Provide the (x, y) coordinate of the cell's center where the given text is located.  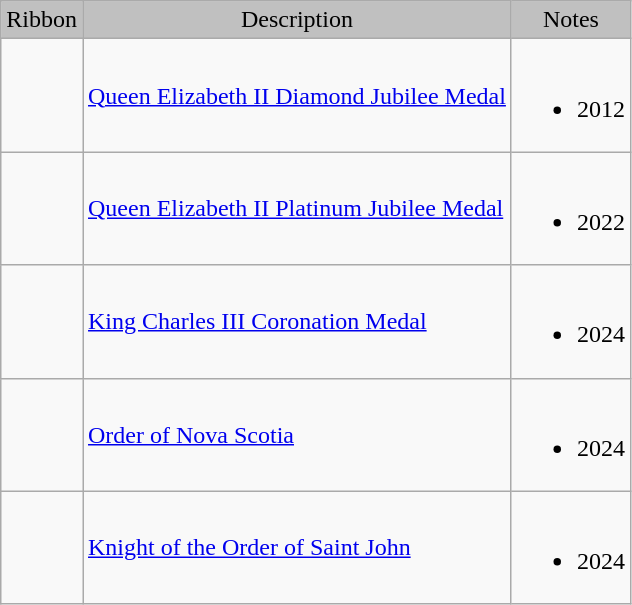
Ribbon (42, 20)
Knight of the Order of Saint John (296, 548)
2022 (570, 208)
Queen Elizabeth II Diamond Jubilee Medal (296, 96)
Description (296, 20)
Queen Elizabeth II Platinum Jubilee Medal (296, 208)
King Charles III Coronation Medal (296, 322)
Order of Nova Scotia (296, 434)
Notes (570, 20)
2012 (570, 96)
